Detect which cell encompasses the target text, then output its (x, y) center coordinate. 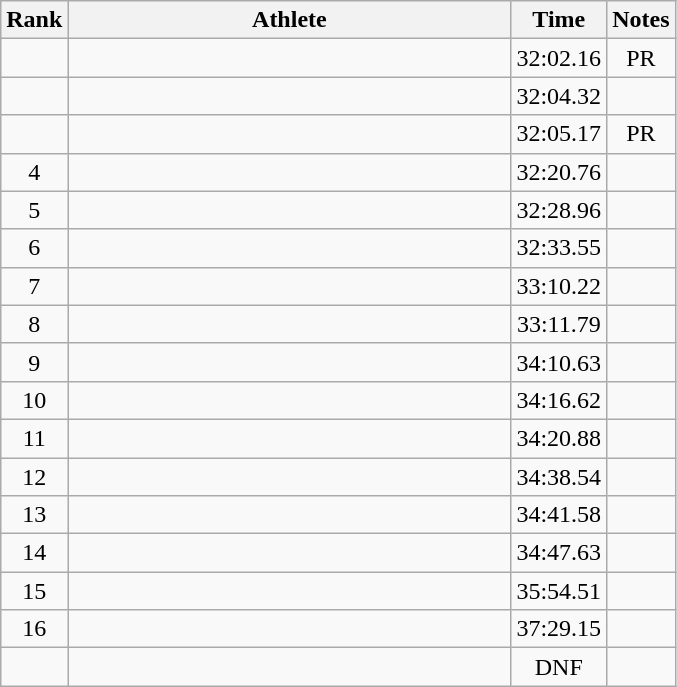
10 (34, 400)
4 (34, 172)
37:29.15 (559, 629)
34:10.63 (559, 362)
8 (34, 324)
16 (34, 629)
Rank (34, 20)
32:33.55 (559, 248)
15 (34, 591)
7 (34, 286)
32:04.32 (559, 96)
32:28.96 (559, 210)
34:16.62 (559, 400)
9 (34, 362)
14 (34, 553)
34:38.54 (559, 477)
34:41.58 (559, 515)
Athlete (290, 20)
Time (559, 20)
11 (34, 438)
34:20.88 (559, 438)
34:47.63 (559, 553)
32:20.76 (559, 172)
33:11.79 (559, 324)
6 (34, 248)
DNF (559, 667)
32:05.17 (559, 134)
32:02.16 (559, 58)
33:10.22 (559, 286)
Notes (641, 20)
35:54.51 (559, 591)
13 (34, 515)
12 (34, 477)
5 (34, 210)
